Return the (X, Y) coordinate for the center point of the cell that contains the specified text.  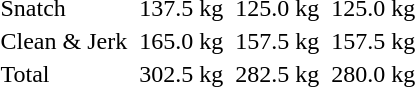
165.0 kg (182, 41)
157.5 kg (278, 41)
